Identify which cell holds the provided text, then report its [X, Y] central coordinate. 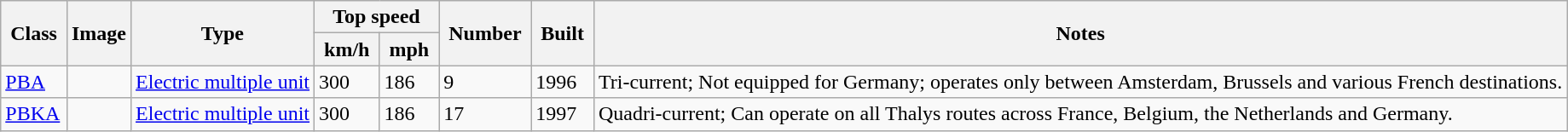
PBKA [34, 114]
Image [99, 33]
9 [485, 82]
1996 [563, 82]
Class [34, 33]
Quadri-current; Can operate on all Thalys routes across France, Belgium, the Netherlands and Germany. [1079, 114]
km/h [347, 49]
mph [409, 49]
Tri-current; Not equipped for Germany; operates only between Amsterdam, Brussels and various French destinations. [1079, 82]
Top speed [377, 17]
Built [563, 33]
1997 [563, 114]
Notes [1079, 33]
PBA [34, 82]
Type [223, 33]
Number [485, 33]
17 [485, 114]
